Find where the given text appears and provide that cell's center as (X, Y) coordinate. 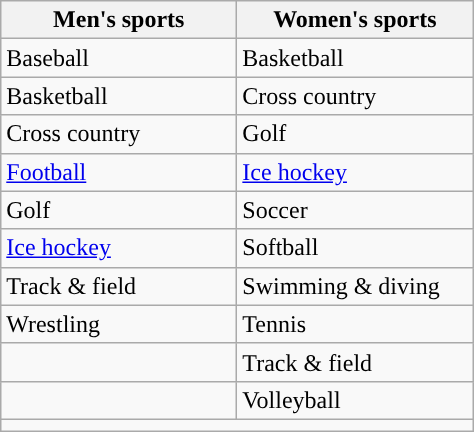
Soccer (355, 210)
Volleyball (355, 400)
Swimming & diving (355, 286)
Baseball (119, 58)
Tennis (355, 324)
Men's sports (119, 20)
Wrestling (119, 324)
Women's sports (355, 20)
Softball (355, 248)
Football (119, 172)
